Return the (X, Y) coordinate for the center point of the cell that contains the specified text.  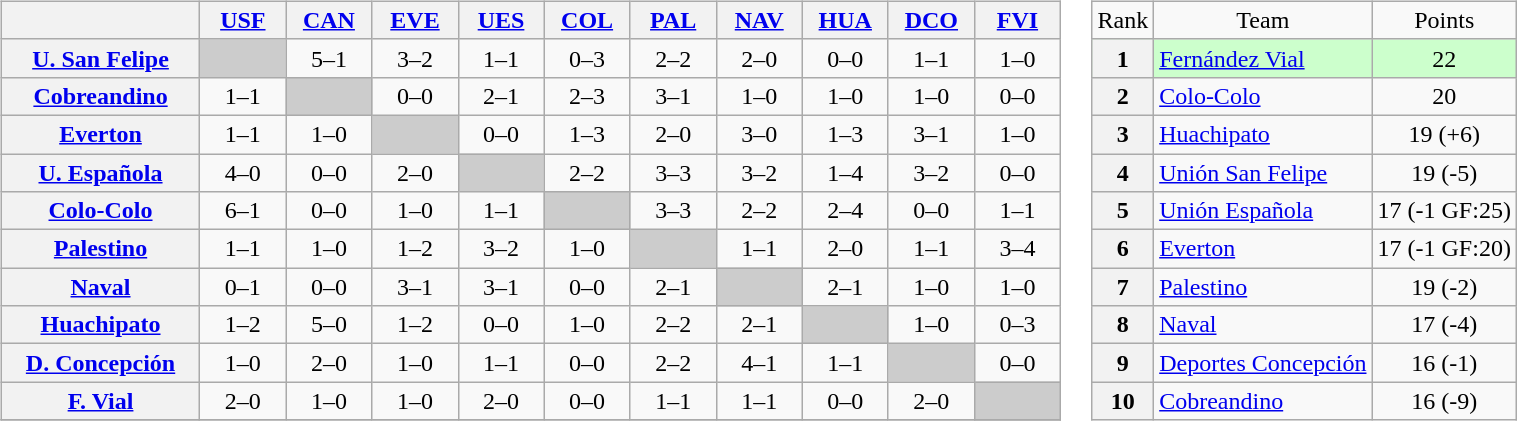
Deportes Concepción (1263, 363)
6–1 (243, 211)
3–4 (1017, 249)
1–4 (845, 173)
HUA (845, 20)
NAV (759, 20)
9 (1123, 363)
16 (-9) (1444, 401)
22 (1444, 58)
19 (+6) (1444, 134)
U. San Felipe (100, 58)
Team (1263, 20)
8 (1123, 325)
0–1 (243, 287)
F. Vial (100, 401)
6 (1123, 249)
CAN (329, 20)
2–4 (845, 211)
D. Concepción (100, 363)
FVI (1017, 20)
5–0 (329, 325)
19 (-2) (1444, 287)
5 (1123, 211)
Unión Española (1263, 211)
7 (1123, 287)
2–3 (587, 96)
DCO (931, 20)
2 (1123, 96)
19 (-5) (1444, 173)
Points (1444, 20)
USF (243, 20)
17 (-4) (1444, 325)
5–1 (329, 58)
PAL (673, 20)
3–0 (759, 134)
Rank (1123, 20)
COL (587, 20)
17 (-1 GF:20) (1444, 249)
16 (-1) (1444, 363)
EVE (415, 20)
Unión San Felipe (1263, 173)
20 (1444, 96)
17 (-1 GF:25) (1444, 211)
1 (1123, 58)
4–1 (759, 363)
Fernández Vial (1263, 58)
3 (1123, 134)
UES (501, 20)
U. Española (100, 173)
10 (1123, 401)
4–0 (243, 173)
4 (1123, 173)
